Return the (x, y) coordinate for the center point of the cell that contains the specified text.  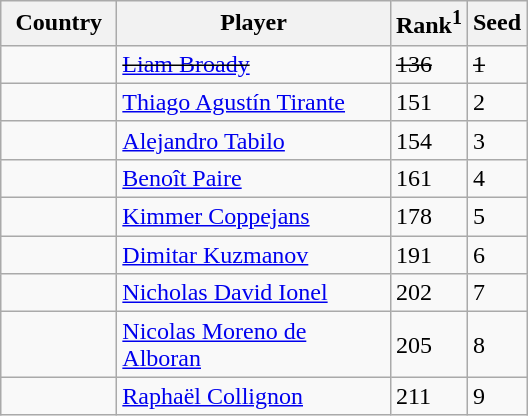
205 (428, 344)
Nicolas Moreno de Alboran (254, 344)
3 (496, 140)
7 (496, 293)
151 (428, 102)
8 (496, 344)
9 (496, 396)
202 (428, 293)
Raphaël Collignon (254, 396)
5 (496, 217)
136 (428, 64)
191 (428, 255)
1 (496, 64)
Country (59, 24)
Nicholas David Ionel (254, 293)
211 (428, 396)
161 (428, 178)
6 (496, 255)
Kimmer Coppejans (254, 217)
Liam Broady (254, 64)
178 (428, 217)
Benoît Paire (254, 178)
Dimitar Kuzmanov (254, 255)
Thiago Agustín Tirante (254, 102)
Player (254, 24)
Rank1 (428, 24)
4 (496, 178)
Alejandro Tabilo (254, 140)
Seed (496, 24)
154 (428, 140)
2 (496, 102)
